Search for the cell housing the specified text and yield its [X, Y] center coordinate. 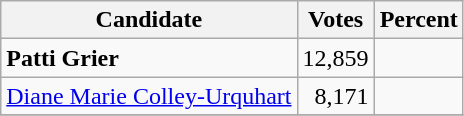
8,171 [336, 96]
Diane Marie Colley-Urquhart [149, 96]
Patti Grier [149, 58]
12,859 [336, 58]
Candidate [149, 20]
Percent [418, 20]
Votes [336, 20]
